Pinpoint the cell where the given text exists, returning its [x, y] midpoint coordinate. 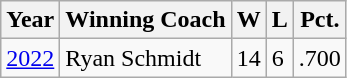
L [280, 20]
14 [248, 58]
2022 [30, 58]
.700 [320, 58]
Year [30, 20]
6 [280, 58]
W [248, 20]
Pct. [320, 20]
Ryan Schmidt [146, 58]
Winning Coach [146, 20]
